For the text-containing cell, return its midpoint in (X, Y) coordinate format. 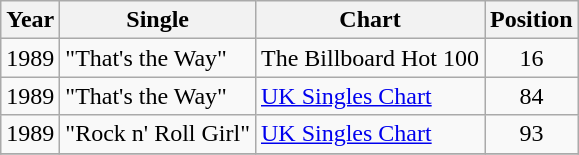
"Rock n' Roll Girl" (158, 134)
Chart (370, 20)
Single (158, 20)
Position (531, 20)
16 (531, 58)
84 (531, 96)
The Billboard Hot 100 (370, 58)
93 (531, 134)
Year (30, 20)
